Detect which cell encompasses the target text, then output its (X, Y) center coordinate. 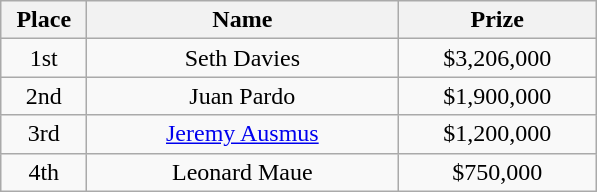
$1,200,000 (498, 134)
2nd (44, 96)
4th (44, 172)
Leonard Maue (242, 172)
3rd (44, 134)
1st (44, 58)
$1,900,000 (498, 96)
Seth Davies (242, 58)
$750,000 (498, 172)
Name (242, 20)
$3,206,000 (498, 58)
Jeremy Ausmus (242, 134)
Juan Pardo (242, 96)
Prize (498, 20)
Place (44, 20)
